Extract the (x, y) coordinate from the center of the cell holding the provided text.  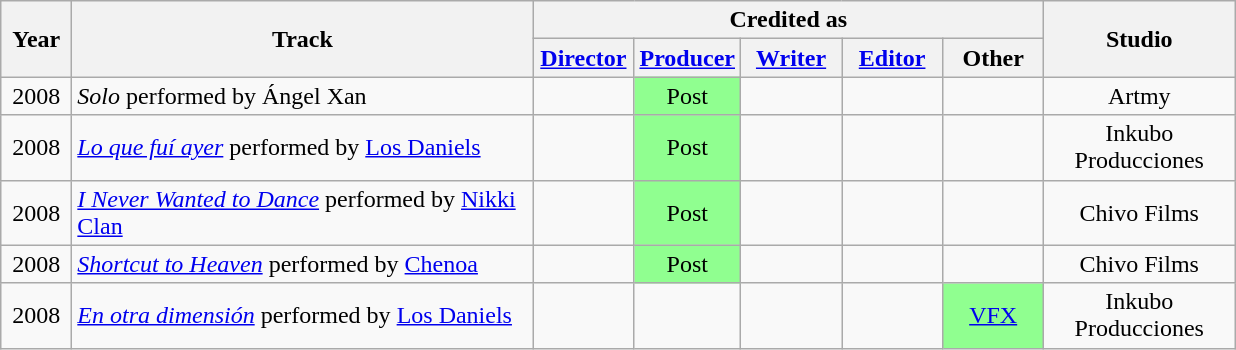
Solo performed by Ángel Xan (302, 96)
Credited as (788, 20)
Producer (688, 58)
VFX (994, 316)
Shortcut to Heaven performed by Chenoa (302, 264)
En otra dimensión performed by Los Daniels (302, 316)
Track (302, 39)
Editor (892, 58)
Studio (1140, 39)
Lo que fuí ayer performed by Los Daniels (302, 148)
Artmy (1140, 96)
Year (36, 39)
Other (994, 58)
Writer (792, 58)
Director (584, 58)
I Never Wanted to Dance performed by Nikki Clan (302, 212)
